Search for the cell housing the specified text and yield its (X, Y) center coordinate. 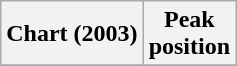
Peakposition (189, 34)
Chart (2003) (72, 34)
